Search for the cell housing the specified text and yield its [X, Y] center coordinate. 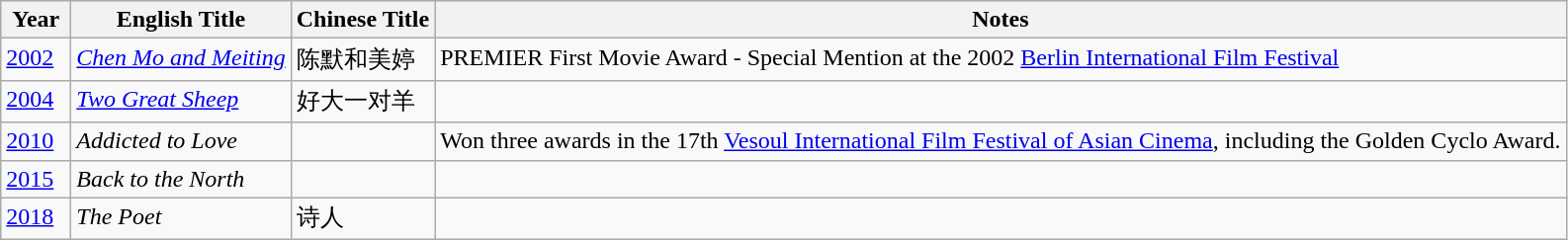
好大一对羊 [363, 101]
PREMIER First Movie Award - Special Mention at the 2002 Berlin International Film Festival [1001, 59]
2018 [36, 219]
Year [36, 20]
Chen Mo and Meiting [181, 59]
2004 [36, 101]
Chinese Title [363, 20]
Addicted to Love [181, 141]
English Title [181, 20]
陈默和美婷 [363, 59]
Notes [1001, 20]
2002 [36, 59]
诗人 [363, 219]
Back to the North [181, 179]
Won three awards in the 17th Vesoul International Film Festival of Asian Cinema, including the Golden Cyclo Award. [1001, 141]
Two Great Sheep [181, 101]
2015 [36, 179]
2010 [36, 141]
The Poet [181, 219]
